Provide the [x, y] coordinate of the cell's center where the given text is located.  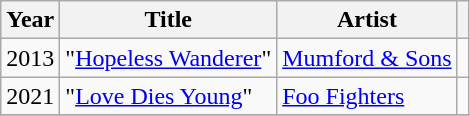
"Hopeless Wanderer" [168, 58]
Artist [367, 20]
2021 [30, 96]
Mumford & Sons [367, 58]
2013 [30, 58]
"Love Dies Young" [168, 96]
Foo Fighters [367, 96]
Year [30, 20]
Title [168, 20]
